Provide the [x, y] coordinate of the cell's center where the given text is located.  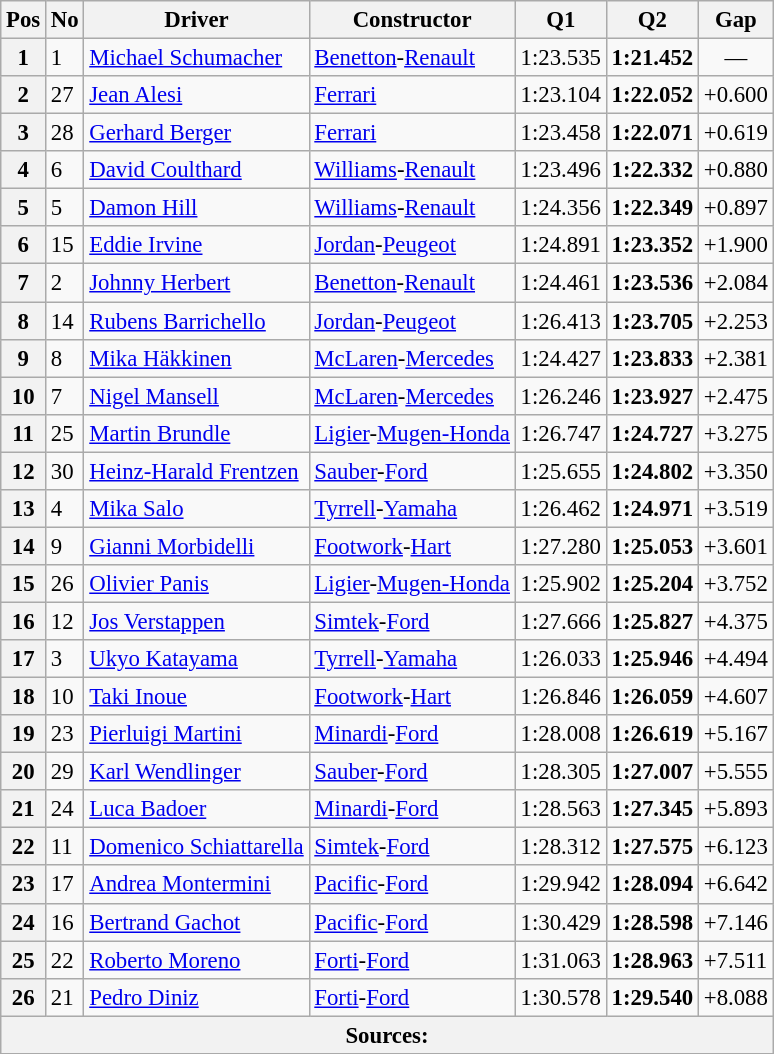
Domenico Schiattarella [196, 847]
1:23.536 [652, 283]
+2.475 [736, 396]
1:23.833 [652, 358]
Gianni Morbidelli [196, 546]
+1.900 [736, 245]
Roberto Moreno [196, 960]
30 [65, 471]
Bertrand Gachot [196, 922]
+3.275 [736, 433]
Q1 [560, 20]
1:27.666 [560, 621]
Nigel Mansell [196, 396]
1:22.071 [652, 133]
1:23.352 [652, 245]
28 [65, 133]
Olivier Panis [196, 584]
1:24.427 [560, 358]
1:26.747 [560, 433]
1:26.033 [560, 659]
1:23.927 [652, 396]
+6.123 [736, 847]
1:25.204 [652, 584]
Mika Häkkinen [196, 358]
20 [24, 772]
Damon Hill [196, 208]
1:26.413 [560, 321]
+0.600 [736, 95]
1:24.891 [560, 245]
+3.350 [736, 471]
+0.897 [736, 208]
Johnny Herbert [196, 283]
1:28.094 [652, 885]
1:27.280 [560, 546]
Andrea Montermini [196, 885]
1:21.452 [652, 58]
+2.381 [736, 358]
27 [65, 95]
Driver [196, 20]
1:23.104 [560, 95]
1:31.063 [560, 960]
1:25.946 [652, 659]
1:28.305 [560, 772]
Gerhard Berger [196, 133]
1:24.356 [560, 208]
Jos Verstappen [196, 621]
Jean Alesi [196, 95]
1:30.429 [560, 922]
1:26.619 [652, 734]
1:27.345 [652, 809]
Sources: [387, 1035]
Gap [736, 20]
+5.555 [736, 772]
+0.880 [736, 170]
1:23.535 [560, 58]
1:28.008 [560, 734]
1:26.059 [652, 697]
1:25.655 [560, 471]
— [736, 58]
1:28.563 [560, 809]
1:30.578 [560, 997]
1:28.598 [652, 922]
1:27.575 [652, 847]
1:22.052 [652, 95]
+4.494 [736, 659]
1:29.942 [560, 885]
Karl Wendlinger [196, 772]
1:27.007 [652, 772]
1:25.902 [560, 584]
+0.619 [736, 133]
1:22.349 [652, 208]
Rubens Barrichello [196, 321]
1:23.458 [560, 133]
Michael Schumacher [196, 58]
Taki Inoue [196, 697]
Eddie Irvine [196, 245]
1:24.971 [652, 509]
+3.752 [736, 584]
+3.601 [736, 546]
Mika Salo [196, 509]
1:25.053 [652, 546]
1:25.827 [652, 621]
Luca Badoer [196, 809]
+2.253 [736, 321]
29 [65, 772]
+2.084 [736, 283]
Pos [24, 20]
Q2 [652, 20]
1:24.727 [652, 433]
13 [24, 509]
1:24.802 [652, 471]
1:23.496 [560, 170]
David Coulthard [196, 170]
+5.167 [736, 734]
+7.511 [736, 960]
19 [24, 734]
+3.519 [736, 509]
+7.146 [736, 922]
+4.607 [736, 697]
18 [24, 697]
No [65, 20]
1:22.332 [652, 170]
Pedro Diniz [196, 997]
+6.642 [736, 885]
1:26.462 [560, 509]
Pierluigi Martini [196, 734]
1:26.246 [560, 396]
Constructor [412, 20]
Ukyo Katayama [196, 659]
Heinz-Harald Frentzen [196, 471]
1:29.540 [652, 997]
+5.893 [736, 809]
1:28.963 [652, 960]
1:23.705 [652, 321]
+4.375 [736, 621]
1:28.312 [560, 847]
1:24.461 [560, 283]
+8.088 [736, 997]
1:26.846 [560, 697]
Martin Brundle [196, 433]
